Pinpoint the cell where the given text exists, returning its [X, Y] midpoint coordinate. 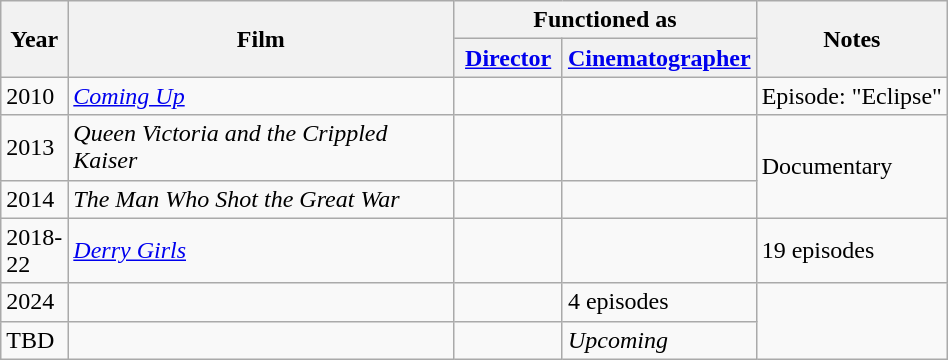
Director [508, 58]
2024 [34, 302]
The Man Who Shot the Great War [261, 199]
Functioned as [605, 20]
Derry Girls [261, 250]
Upcoming [659, 340]
2018-22 [34, 250]
Documentary [852, 166]
Cinematographer [659, 58]
4 episodes [659, 302]
2013 [34, 148]
19 episodes [852, 250]
Episode: "Eclipse" [852, 96]
2010 [34, 96]
Queen Victoria and the Crippled Kaiser [261, 148]
Notes [852, 39]
2014 [34, 199]
Film [261, 39]
Coming Up [261, 96]
TBD [34, 340]
Year [34, 39]
